Pinpoint the cell where the given text exists, returning its (x, y) midpoint coordinate. 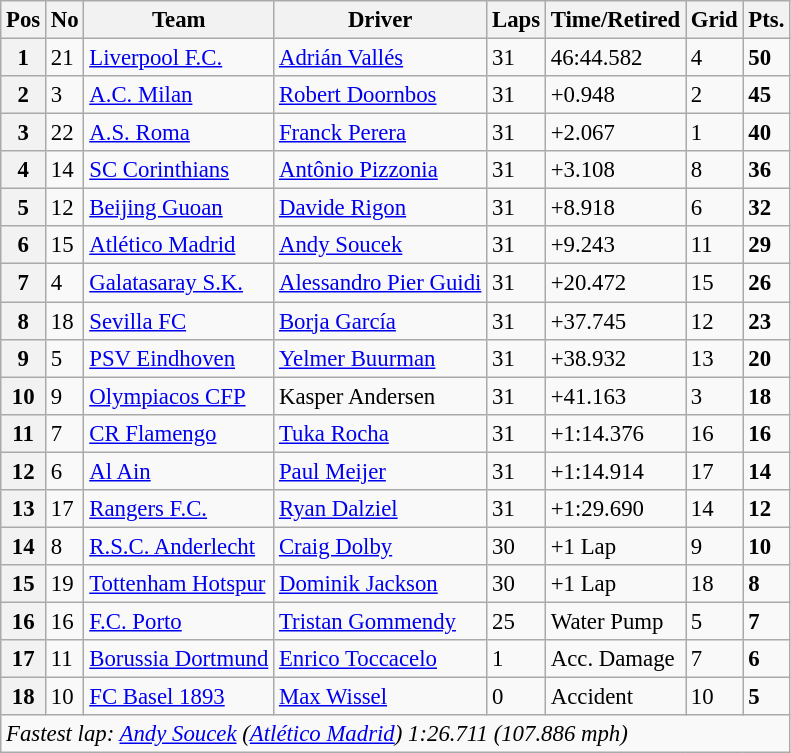
21 (65, 58)
+2.067 (615, 133)
Kasper Andersen (380, 396)
Yelmer Buurman (380, 358)
40 (766, 133)
Max Wissel (380, 697)
+1:14.376 (615, 433)
F.C. Porto (179, 621)
+3.108 (615, 170)
Alessandro Pier Guidi (380, 283)
Antônio Pizzonia (380, 170)
Borja García (380, 321)
0 (516, 697)
PSV Eindhoven (179, 358)
CR Flamengo (179, 433)
Adrián Vallés (380, 58)
SC Corinthians (179, 170)
22 (65, 133)
Driver (380, 20)
36 (766, 170)
Olympiacos CFP (179, 396)
26 (766, 283)
+20.472 (615, 283)
+0.948 (615, 95)
23 (766, 321)
Time/Retired (615, 20)
Davide Rigon (380, 208)
Team (179, 20)
Accident (615, 697)
Galatasaray S.K. (179, 283)
20 (766, 358)
A.C. Milan (179, 95)
Atlético Madrid (179, 245)
50 (766, 58)
Beijing Guoan (179, 208)
29 (766, 245)
Sevilla FC (179, 321)
Tuka Rocha (380, 433)
Pts. (766, 20)
Enrico Toccacelo (380, 659)
Tottenham Hotspur (179, 584)
+38.932 (615, 358)
Borussia Dortmund (179, 659)
Fastest lap: Andy Soucek (Atlético Madrid) 1:26.711 (107.886 mph) (396, 734)
Acc. Damage (615, 659)
R.S.C. Anderlecht (179, 546)
+37.745 (615, 321)
Andy Soucek (380, 245)
+9.243 (615, 245)
Tristan Gommendy (380, 621)
32 (766, 208)
45 (766, 95)
Robert Doornbos (380, 95)
Dominik Jackson (380, 584)
FC Basel 1893 (179, 697)
+41.163 (615, 396)
Franck Perera (380, 133)
Pos (24, 20)
A.S. Roma (179, 133)
+1:14.914 (615, 471)
Water Pump (615, 621)
Grid (714, 20)
Laps (516, 20)
Liverpool F.C. (179, 58)
+1:29.690 (615, 509)
+8.918 (615, 208)
Al Ain (179, 471)
Paul Meijer (380, 471)
Rangers F.C. (179, 509)
No (65, 20)
25 (516, 621)
Ryan Dalziel (380, 509)
46:44.582 (615, 58)
Craig Dolby (380, 546)
19 (65, 584)
